Capture the cell that displays the provided text and extract its [X, Y] central coordinate. 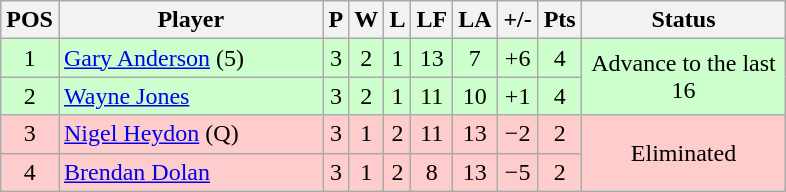
L [398, 20]
10 [475, 96]
+6 [518, 58]
Eliminated [684, 153]
8 [432, 172]
Pts [560, 20]
+1 [518, 96]
POS [30, 20]
P [336, 20]
Player [190, 20]
LF [432, 20]
+/- [518, 20]
Status [684, 20]
Advance to the last 16 [684, 77]
7 [475, 58]
W [366, 20]
Wayne Jones [190, 96]
LA [475, 20]
Gary Anderson (5) [190, 58]
−5 [518, 172]
Brendan Dolan [190, 172]
Nigel Heydon (Q) [190, 134]
−2 [518, 134]
